Return the [x, y] coordinate for the center point of the cell that contains the specified text.  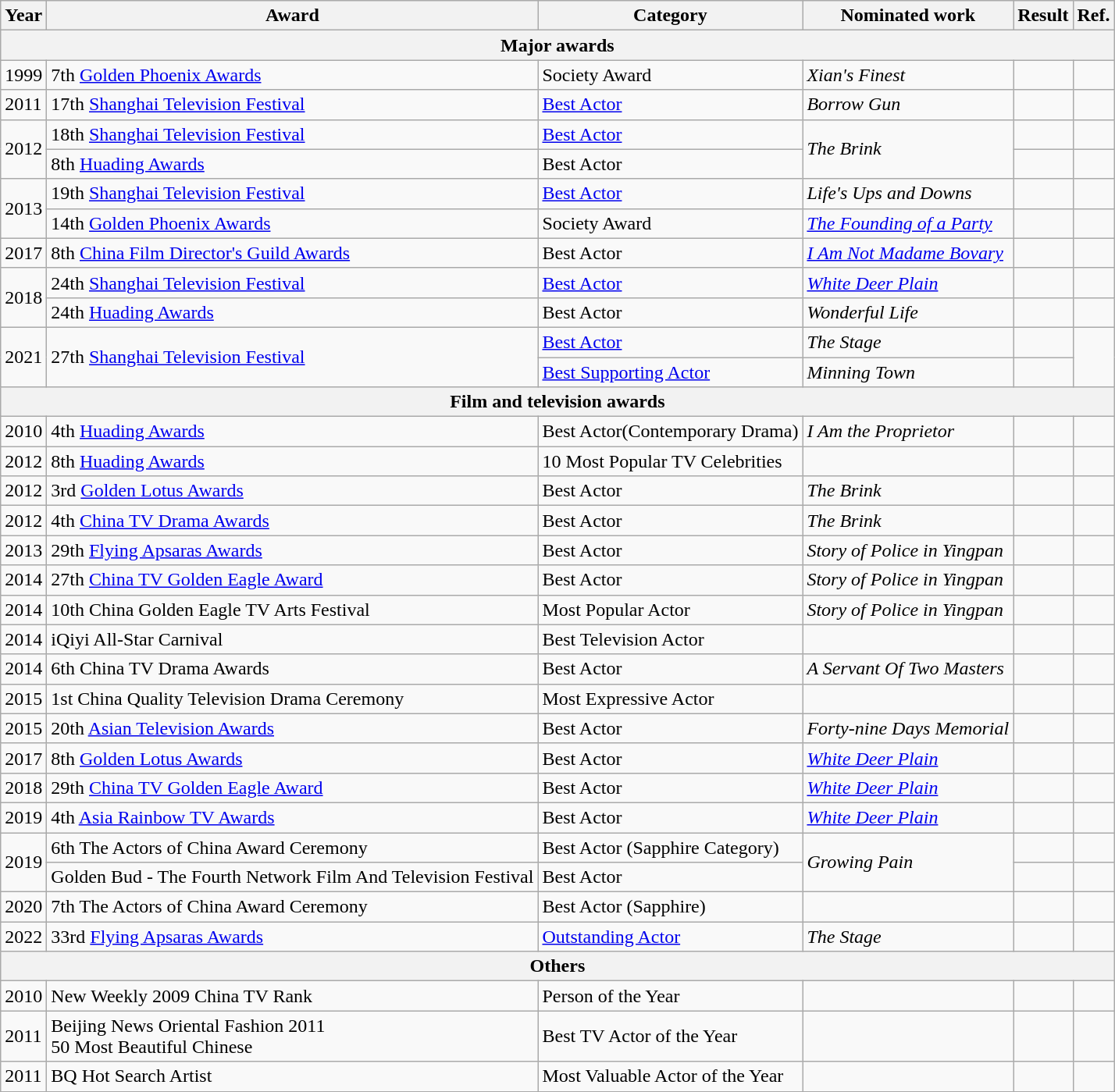
I Am Not Madame Bovary [908, 253]
7th Golden Phoenix Awards [292, 75]
24th Huading Awards [292, 312]
10 Most Popular TV Celebrities [670, 461]
Best Actor(Contemporary Drama) [670, 432]
Most Popular Actor [670, 610]
Outstanding Actor [670, 937]
Golden Bud - The Fourth Network Film And Television Festival [292, 877]
27th Shanghai Television Festival [292, 357]
BQ Hot Search Artist [292, 1076]
Best Television Actor [670, 639]
Growing Pain [908, 862]
7th The Actors of China Award Ceremony [292, 907]
Minning Town [908, 372]
4th Huading Awards [292, 432]
I Am the Proprietor [908, 432]
10th China Golden Eagle TV Arts Festival [292, 610]
New Weekly 2009 China TV Rank [292, 996]
Major awards [557, 45]
2021 [23, 357]
8th China Film Director's Guild Awards [292, 253]
1st China Quality Television Drama Ceremony [292, 699]
Most Expressive Actor [670, 699]
19th Shanghai Television Festival [292, 194]
Person of the Year [670, 996]
8th Golden Lotus Awards [292, 758]
Film and television awards [557, 402]
29th Flying Apsaras Awards [292, 550]
2022 [23, 937]
Ref. [1093, 16]
27th China TV Golden Eagle Award [292, 580]
6th The Actors of China Award Ceremony [292, 847]
Best Supporting Actor [670, 372]
Most Valuable Actor of the Year [670, 1076]
33rd Flying Apsaras Awards [292, 937]
Nominated work [908, 16]
Wonderful Life [908, 312]
1999 [23, 75]
Result [1043, 16]
18th Shanghai Television Festival [292, 134]
Forty-nine Days Memorial [908, 728]
24th Shanghai Television Festival [292, 283]
A Servant Of Two Masters [908, 669]
2020 [23, 907]
iQiyi All-Star Carnival [292, 639]
Year [23, 16]
Best Actor (Sapphire) [670, 907]
Best Actor (Sapphire Category) [670, 847]
3rd Golden Lotus Awards [292, 491]
17th Shanghai Television Festival [292, 105]
29th China TV Golden Eagle Award [292, 788]
4th China TV Drama Awards [292, 521]
Others [557, 966]
Award [292, 16]
Borrow Gun [908, 105]
4th Asia Rainbow TV Awards [292, 817]
14th Golden Phoenix Awards [292, 223]
The Founding of a Party [908, 223]
6th China TV Drama Awards [292, 669]
Category [670, 16]
Xian's Finest [908, 75]
20th Asian Television Awards [292, 728]
Life's Ups and Downs [908, 194]
Best TV Actor of the Year [670, 1037]
Beijing News Oriental Fashion 201150 Most Beautiful Chinese [292, 1037]
